Locate the cell with the specified text and output its [x, y] center coordinate. 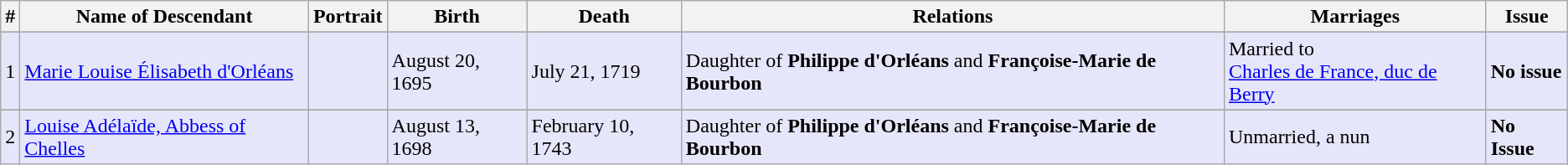
Birth [457, 17]
August 13, 1698 [457, 137]
Death [604, 17]
# [10, 17]
February 10, 1743 [604, 137]
No Issue [1526, 137]
Marriages [1355, 17]
Name of Descendant [164, 17]
Unmarried, a nun [1355, 137]
Portrait [348, 17]
2 [10, 137]
Louise Adélaïde, Abbess of Chelles [164, 137]
Issue [1526, 17]
August 20, 1695 [457, 71]
July 21, 1719 [604, 71]
Married to Charles de France, duc de Berry [1355, 71]
Relations [952, 17]
Marie Louise Élisabeth d'Orléans [164, 71]
No issue [1526, 71]
1 [10, 71]
